Extract the [X, Y] coordinate from the center of the cell holding the provided text.  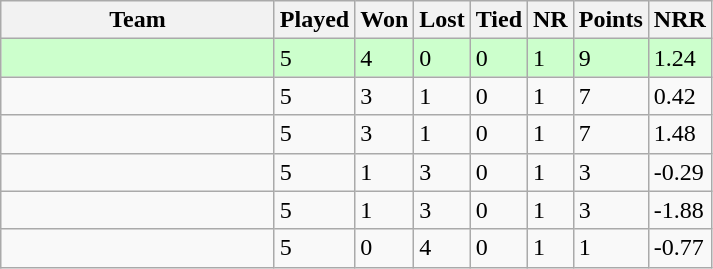
-0.29 [680, 172]
Tied [498, 20]
Team [138, 20]
9 [610, 58]
1.24 [680, 58]
Lost [442, 20]
1.48 [680, 134]
0.42 [680, 96]
Points [610, 20]
NRR [680, 20]
-1.88 [680, 210]
NR [551, 20]
Played [314, 20]
Won [384, 20]
-0.77 [680, 248]
